Find where the given text appears and provide that cell's center as [x, y] coordinate. 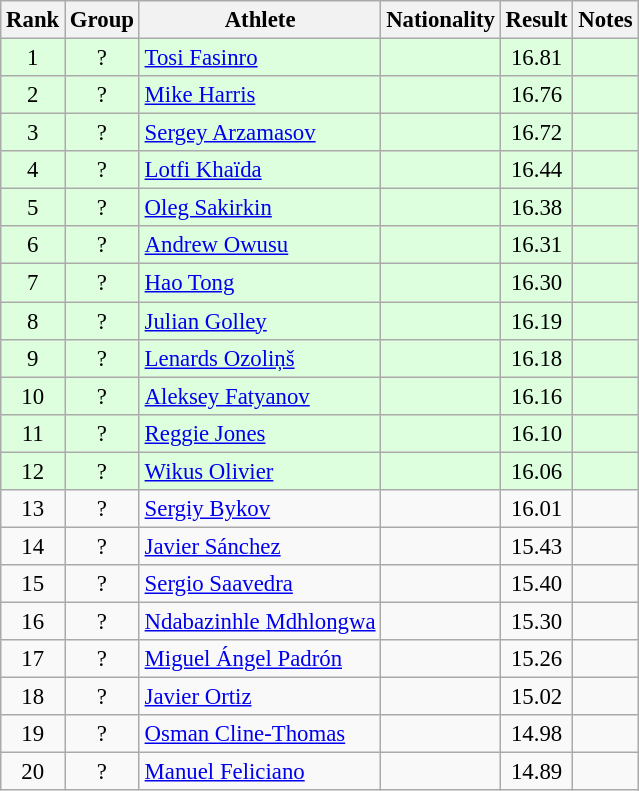
16.30 [536, 283]
14 [33, 546]
18 [33, 697]
16.38 [536, 208]
14.89 [536, 772]
1 [33, 58]
Reggie Jones [260, 433]
Sergiy Bykov [260, 509]
15.26 [536, 659]
14.98 [536, 734]
16 [33, 621]
6 [33, 245]
Osman Cline-Thomas [260, 734]
Manuel Feliciano [260, 772]
7 [33, 283]
16.01 [536, 509]
15.30 [536, 621]
Result [536, 20]
12 [33, 471]
Nationality [440, 20]
Andrew Owusu [260, 245]
16.72 [536, 133]
Ndabazinhle Mdhlongwa [260, 621]
Mike Harris [260, 95]
8 [33, 321]
16.16 [536, 396]
Oleg Sakirkin [260, 208]
Lenards Ozoliņš [260, 358]
16.31 [536, 245]
5 [33, 208]
16.06 [536, 471]
Javier Ortiz [260, 697]
Julian Golley [260, 321]
16.44 [536, 170]
16.76 [536, 95]
Wikus Olivier [260, 471]
20 [33, 772]
3 [33, 133]
16.10 [536, 433]
Rank [33, 20]
Athlete [260, 20]
17 [33, 659]
Javier Sánchez [260, 546]
10 [33, 396]
Sergio Saavedra [260, 584]
9 [33, 358]
13 [33, 509]
Aleksey Fatyanov [260, 396]
16.18 [536, 358]
Tosi Fasinro [260, 58]
Group [102, 20]
Sergey Arzamasov [260, 133]
15.43 [536, 546]
19 [33, 734]
15.40 [536, 584]
2 [33, 95]
15.02 [536, 697]
11 [33, 433]
Miguel Ángel Padrón [260, 659]
Lotfi Khaïda [260, 170]
Notes [606, 20]
Hao Tong [260, 283]
16.81 [536, 58]
15 [33, 584]
16.19 [536, 321]
4 [33, 170]
